Extract the [X, Y] coordinate from the center of the cell holding the provided text.  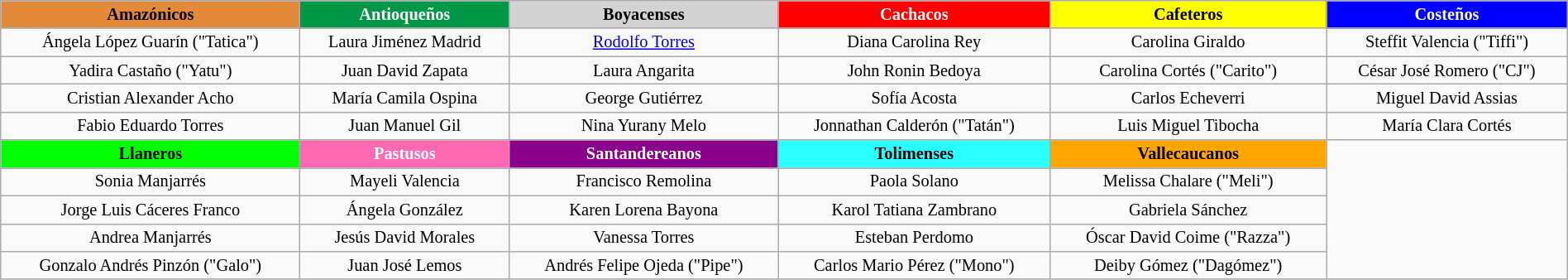
Cristian Alexander Acho [151, 98]
Mayeli Valencia [405, 181]
Gonzalo Andrés Pinzón ("Galo") [151, 265]
Boyacenses [643, 14]
Carlos Echeverri [1188, 98]
Paola Solano [915, 181]
Tolimenses [915, 154]
Juan José Lemos [405, 265]
Sofía Acosta [915, 98]
Miguel David Assias [1447, 98]
Jesús David Morales [405, 238]
John Ronin Bedoya [915, 70]
Steffit Valencia ("Tiffi") [1447, 42]
Ángela González [405, 210]
Carolina Giraldo [1188, 42]
César José Romero ("CJ") [1447, 70]
Antioqueños [405, 14]
Karen Lorena Bayona [643, 210]
Karol Tatiana Zambrano [915, 210]
Laura Angarita [643, 70]
Juan David Zapata [405, 70]
María Clara Cortés [1447, 126]
Esteban Perdomo [915, 238]
Nina Yurany Melo [643, 126]
Andrea Manjarrés [151, 238]
Melissa Chalare ("Meli") [1188, 181]
Carolina Cortés ("Carito") [1188, 70]
María Camila Ospina [405, 98]
Luis Miguel Tibocha [1188, 126]
Gabriela Sánchez [1188, 210]
Vallecaucanos [1188, 154]
Juan Manuel Gil [405, 126]
Jorge Luis Cáceres Franco [151, 210]
Rodolfo Torres [643, 42]
Fabio Eduardo Torres [151, 126]
Deiby Gómez ("Dagómez") [1188, 265]
Amazónicos [151, 14]
Diana Carolina Rey [915, 42]
Carlos Mario Pérez ("Mono") [915, 265]
Ángela López Guarín ("Tatica") [151, 42]
Santandereanos [643, 154]
Llaneros [151, 154]
Andrés Felipe Ojeda ("Pipe") [643, 265]
Cachacos [915, 14]
Yadira Castaño ("Yatu") [151, 70]
Sonia Manjarrés [151, 181]
Óscar David Coime ("Razza") [1188, 238]
Costeños [1447, 14]
Francisco Remolina [643, 181]
Cafeteros [1188, 14]
Jonnathan Calderón ("Tatán") [915, 126]
George Gutiérrez [643, 98]
Pastusos [405, 154]
Laura Jiménez Madrid [405, 42]
Vanessa Torres [643, 238]
